Output the (X, Y) coordinate of the center of the cell containing the given text.  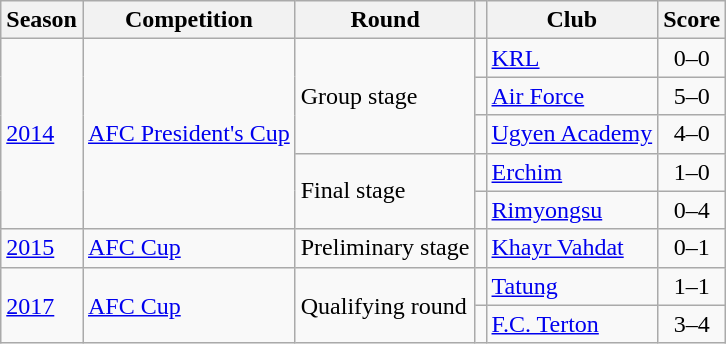
Preliminary stage (385, 248)
Air Force (572, 96)
Round (385, 20)
2014 (42, 134)
0–0 (692, 58)
KRL (572, 58)
Ugyen Academy (572, 134)
Final stage (385, 191)
1–1 (692, 286)
0–4 (692, 210)
Rimyongsu (572, 210)
Group stage (385, 96)
2015 (42, 248)
F.C. Terton (572, 324)
Qualifying round (385, 305)
5–0 (692, 96)
2017 (42, 305)
3–4 (692, 324)
Score (692, 20)
Tatung (572, 286)
0–1 (692, 248)
Khayr Vahdat (572, 248)
Erchim (572, 172)
Club (572, 20)
4–0 (692, 134)
Season (42, 20)
1–0 (692, 172)
AFC President's Cup (188, 134)
Competition (188, 20)
